Capture the cell that displays the provided text and extract its [X, Y] central coordinate. 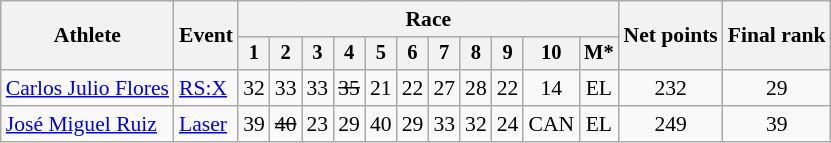
4 [349, 54]
Laser [206, 124]
7 [444, 54]
Carlos Julio Flores [88, 88]
14 [551, 88]
1 [254, 54]
10 [551, 54]
M* [598, 54]
24 [508, 124]
23 [318, 124]
9 [508, 54]
Final rank [777, 36]
CAN [551, 124]
8 [476, 54]
232 [671, 88]
249 [671, 124]
Event [206, 36]
Net points [671, 36]
28 [476, 88]
35 [349, 88]
Athlete [88, 36]
5 [381, 54]
José Miguel Ruiz [88, 124]
6 [413, 54]
RS:X [206, 88]
27 [444, 88]
2 [286, 54]
3 [318, 54]
21 [381, 88]
Race [428, 19]
